Pinpoint the cell where the given text exists, returning its [X, Y] midpoint coordinate. 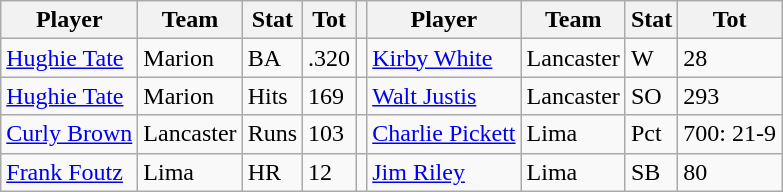
700: 21-9 [730, 134]
169 [330, 96]
28 [730, 58]
103 [330, 134]
Jim Riley [444, 172]
BA [272, 58]
HR [272, 172]
Walt Justis [444, 96]
.320 [330, 58]
80 [730, 172]
Kirby White [444, 58]
Pct [651, 134]
Hits [272, 96]
W [651, 58]
Frank Foutz [70, 172]
293 [730, 96]
Curly Brown [70, 134]
12 [330, 172]
SO [651, 96]
Charlie Pickett [444, 134]
Runs [272, 134]
SB [651, 172]
